From the cell containing the given text, extract its center point as [x, y] coordinate. 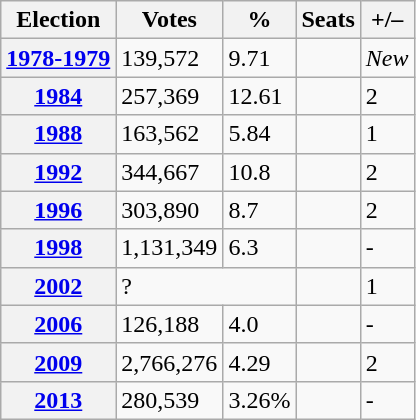
2009 [58, 362]
257,369 [170, 96]
Seats [328, 20]
2002 [58, 286]
% [260, 20]
1,131,349 [170, 248]
280,539 [170, 400]
139,572 [170, 58]
1996 [58, 210]
4.29 [260, 362]
1978-1979 [58, 58]
Votes [170, 20]
303,890 [170, 210]
126,188 [170, 324]
? [206, 286]
1998 [58, 248]
1992 [58, 172]
344,667 [170, 172]
12.61 [260, 96]
Election [58, 20]
5.84 [260, 134]
1984 [58, 96]
8.7 [260, 210]
+/– [387, 20]
2,766,276 [170, 362]
New [387, 58]
6.3 [260, 248]
10.8 [260, 172]
2006 [58, 324]
9.71 [260, 58]
2013 [58, 400]
163,562 [170, 134]
1988 [58, 134]
3.26% [260, 400]
4.0 [260, 324]
